Search for the cell housing the specified text and yield its (X, Y) center coordinate. 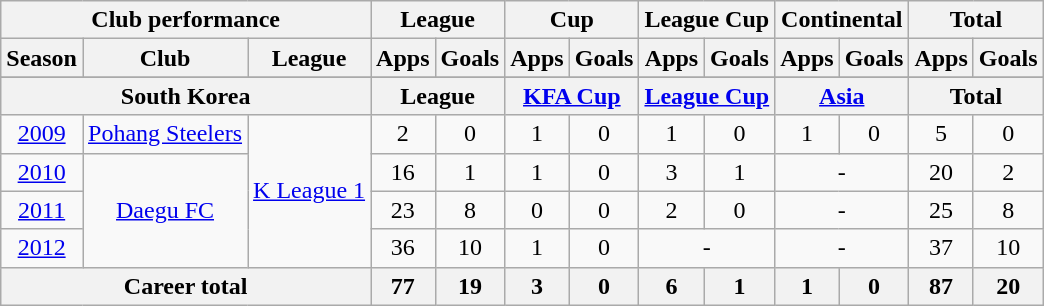
KFA Cup (572, 96)
Cup (572, 20)
2009 (42, 134)
Club (164, 58)
5 (941, 134)
16 (403, 172)
36 (403, 248)
37 (941, 248)
23 (403, 210)
19 (470, 286)
Season (42, 58)
2010 (42, 172)
Continental (842, 20)
Daegu FC (164, 210)
2012 (42, 248)
Pohang Steelers (164, 134)
Career total (186, 286)
Asia (842, 96)
6 (672, 286)
87 (941, 286)
South Korea (186, 96)
2011 (42, 210)
25 (941, 210)
Club performance (186, 20)
77 (403, 286)
K League 1 (310, 191)
